Identify which cell holds the provided text, then report its [X, Y] central coordinate. 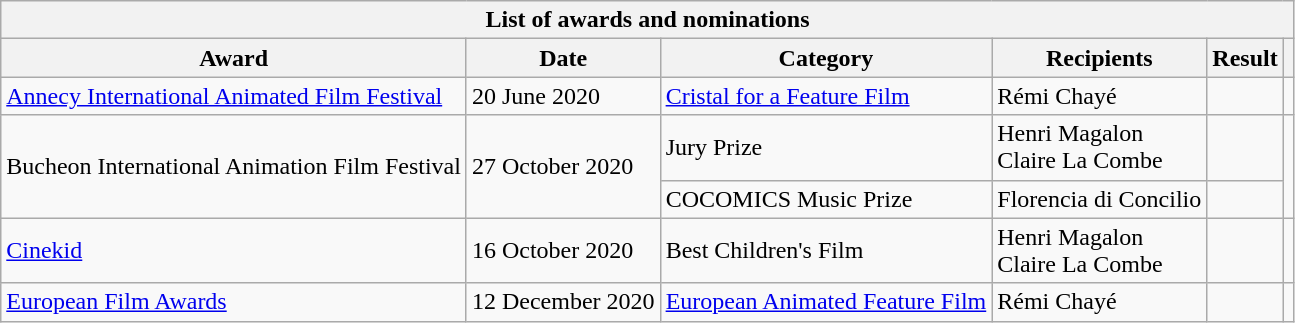
Cinekid [234, 250]
European Animated Feature Film [826, 302]
Cristal for a Feature Film [826, 96]
Category [826, 58]
20 June 2020 [563, 96]
Award [234, 58]
Best Children's Film [826, 250]
Jury Prize [826, 148]
Date [563, 58]
Florencia di Concilio [1100, 199]
Annecy International Animated Film Festival [234, 96]
27 October 2020 [563, 166]
12 December 2020 [563, 302]
COCOMICS Music Prize [826, 199]
List of awards and nominations [648, 20]
Bucheon International Animation Film Festival [234, 166]
Result [1245, 58]
16 October 2020 [563, 250]
Recipients [1100, 58]
European Film Awards [234, 302]
